Identify which cell holds the provided text, then report its (X, Y) central coordinate. 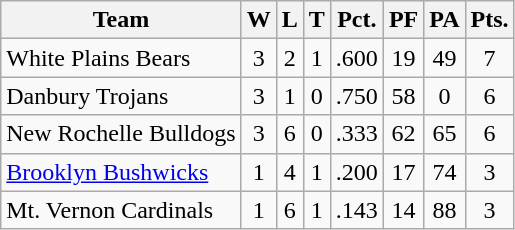
62 (403, 134)
L (290, 20)
Mt. Vernon Cardinals (121, 210)
Pct. (356, 20)
7 (490, 58)
.600 (356, 58)
White Plains Bears (121, 58)
65 (444, 134)
Danbury Trojans (121, 96)
New Rochelle Bulldogs (121, 134)
T (316, 20)
PA (444, 20)
.750 (356, 96)
W (258, 20)
49 (444, 58)
4 (290, 172)
74 (444, 172)
19 (403, 58)
Pts. (490, 20)
17 (403, 172)
14 (403, 210)
Brooklyn Bushwicks (121, 172)
88 (444, 210)
58 (403, 96)
.200 (356, 172)
.143 (356, 210)
2 (290, 58)
PF (403, 20)
.333 (356, 134)
Team (121, 20)
